Capture the cell that displays the provided text and extract its [x, y] central coordinate. 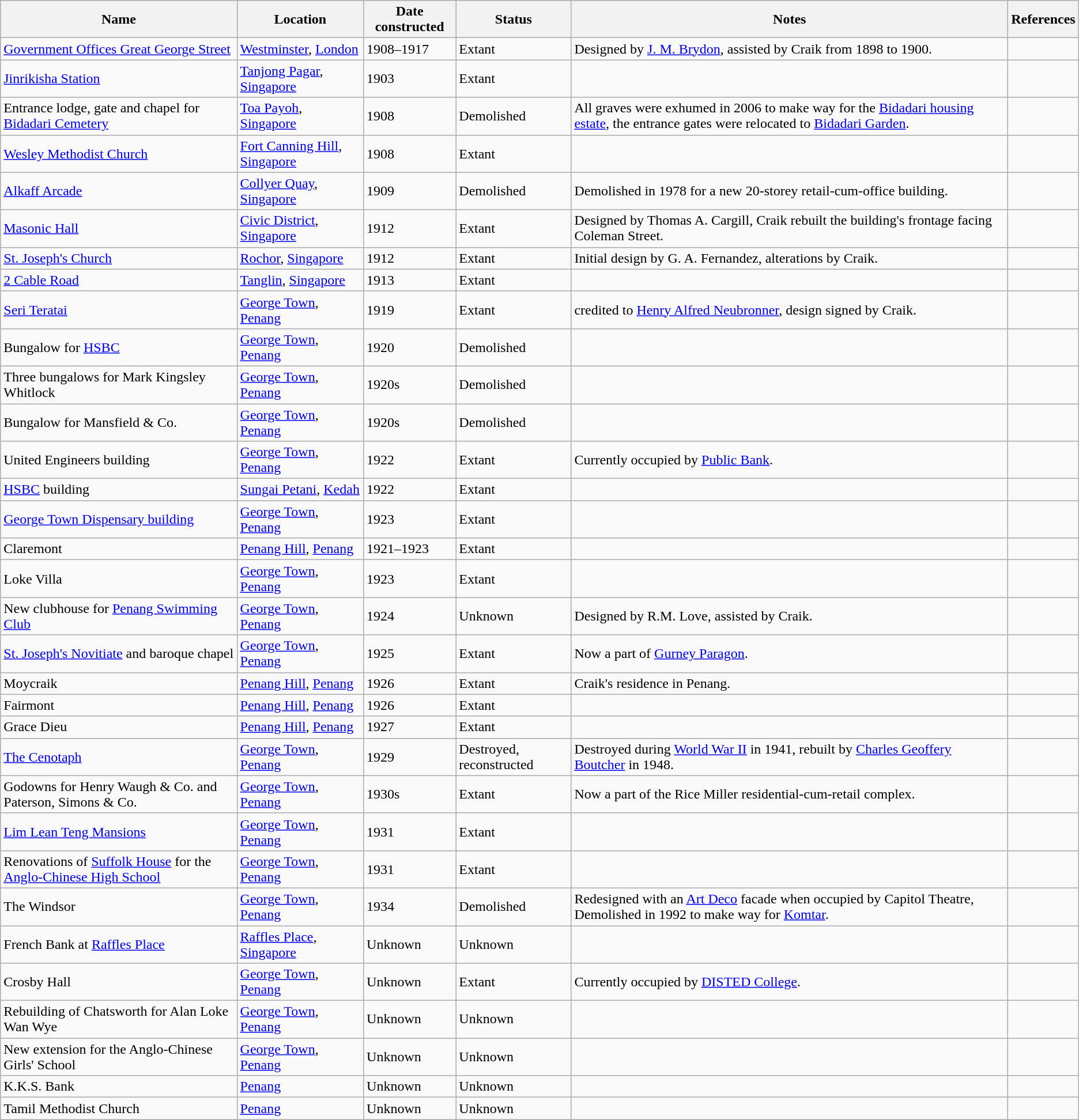
Designed by Thomas A. Cargill, Craik rebuilt the building's frontage facing Coleman Street. [790, 228]
1920 [410, 347]
1930s [410, 794]
1927 [410, 727]
Collyer Quay, Singapore [300, 191]
Alkaff Arcade [119, 191]
Bungalow for Mansfield & Co. [119, 422]
1925 [410, 653]
Demolished in 1978 for a new 20-storey retail-cum-office building. [790, 191]
2 Cable Road [119, 280]
1919 [410, 310]
Currently occupied by Public Bank. [790, 460]
1924 [410, 616]
Civic District, Singapore [300, 228]
Entrance lodge, gate and chapel for Bidadari Cemetery [119, 116]
Westminster, London [300, 49]
Craik's residence in Penang. [790, 683]
Sungai Petani, Kedah [300, 490]
Location [300, 20]
St. Joseph's Novitiate and baroque chapel [119, 653]
credited to Henry Alfred Neubronner, design signed by Craik. [790, 310]
Masonic Hall [119, 228]
St. Joseph's Church [119, 258]
HSBC building [119, 490]
1913 [410, 280]
Initial design by G. A. Fernandez, alterations by Craik. [790, 258]
Bungalow for HSBC [119, 347]
1929 [410, 757]
Moycraik [119, 683]
Loke Villa [119, 578]
References [1043, 20]
United Engineers building [119, 460]
Designed by R.M. Love, assisted by Craik. [790, 616]
Notes [790, 20]
Raffles Place, Singapore [300, 944]
1903 [410, 78]
Redesigned with an Art Deco facade when occupied by Capitol Theatre, Demolished in 1992 to make way for Komtar. [790, 907]
New clubhouse for Penang Swimming Club [119, 616]
Status [514, 20]
Godowns for Henry Waugh & Co. and Paterson, Simons & Co. [119, 794]
Fairmont [119, 705]
1934 [410, 907]
Designed by J. M. Brydon, assisted by Craik from 1898 to 1900. [790, 49]
Rebuilding of Chatsworth for Alan Loke Wan Wye [119, 1020]
French Bank at Raffles Place [119, 944]
Seri Teratai [119, 310]
All graves were exhumed in 2006 to make way for the Bidadari housing estate, the entrance gates were relocated to Bidadari Garden. [790, 116]
Tanjong Pagar, Singapore [300, 78]
Now a part of Gurney Paragon. [790, 653]
Toa Payoh, Singapore [300, 116]
Jinrikisha Station [119, 78]
Government Offices Great George Street [119, 49]
1909 [410, 191]
Tanglin, Singapore [300, 280]
Fort Canning Hill, Singapore [300, 153]
Rochor, Singapore [300, 258]
Wesley Methodist Church [119, 153]
K.K.S. Bank [119, 1087]
Destroyed, reconstructed [514, 757]
Claremont [119, 549]
Tamil Methodist Church [119, 1108]
Grace Dieu [119, 727]
Name [119, 20]
Destroyed during World War II in 1941, rebuilt by Charles Geoffery Boutcher in 1948. [790, 757]
Now a part of the Rice Miller residential-cum-retail complex. [790, 794]
Renovations of Suffolk House for the Anglo-Chinese High School [119, 869]
Date constructed [410, 20]
Lim Lean Teng Mansions [119, 832]
George Town Dispensary building [119, 520]
1921–1923 [410, 549]
The Windsor [119, 907]
Currently occupied by DISTED College. [790, 982]
New extension for the Anglo-Chinese Girls' School [119, 1057]
Crosby Hall [119, 982]
The Cenotaph [119, 757]
1908–1917 [410, 49]
Three bungalows for Mark Kingsley Whitlock [119, 385]
